Capture the cell that displays the provided text and extract its [x, y] central coordinate. 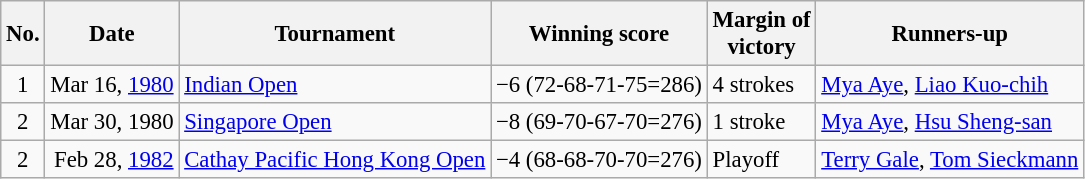
Mar 30, 1980 [112, 122]
Feb 28, 1982 [112, 160]
Date [112, 34]
Margin ofvictory [762, 34]
−8 (69-70-67-70=276) [600, 122]
Terry Gale, Tom Sieckmann [950, 160]
Indian Open [335, 85]
Mya Aye, Hsu Sheng-san [950, 122]
Playoff [762, 160]
4 strokes [762, 85]
Cathay Pacific Hong Kong Open [335, 160]
Tournament [335, 34]
Mar 16, 1980 [112, 85]
−6 (72-68-71-75=286) [600, 85]
1 stroke [762, 122]
Runners-up [950, 34]
No. [23, 34]
−4 (68-68-70-70=276) [600, 160]
Winning score [600, 34]
1 [23, 85]
Singapore Open [335, 122]
Mya Aye, Liao Kuo-chih [950, 85]
